Provide the [X, Y] coordinate of the cell's center where the given text is located.  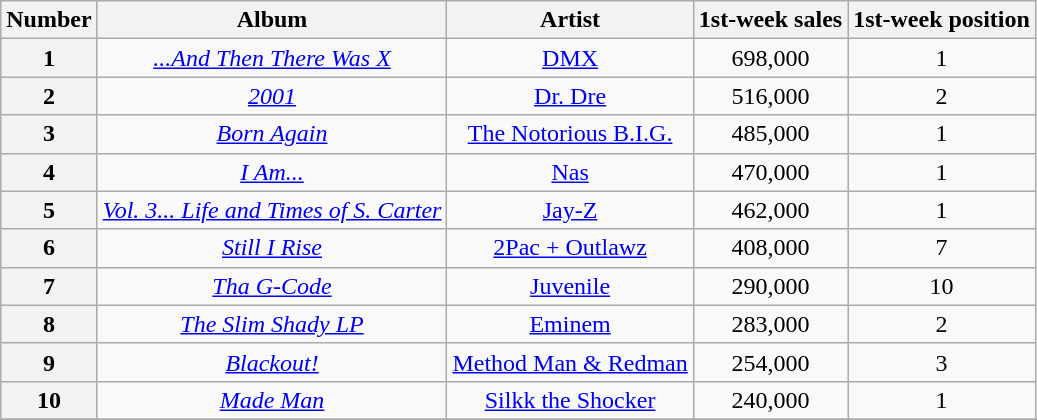
Born Again [272, 134]
6 [49, 248]
Still I Rise [272, 248]
Juvenile [570, 286]
1st-week sales [770, 20]
Album [272, 20]
290,000 [770, 286]
Jay-Z [570, 210]
...And Then There Was X [272, 58]
516,000 [770, 96]
698,000 [770, 58]
9 [49, 362]
The Slim Shady LP [272, 324]
Blackout! [272, 362]
240,000 [770, 400]
8 [49, 324]
Dr. Dre [570, 96]
485,000 [770, 134]
2Pac + Outlawz [570, 248]
283,000 [770, 324]
Tha G-Code [272, 286]
DMX [570, 58]
470,000 [770, 172]
Method Man & Redman [570, 362]
The Notorious B.I.G. [570, 134]
Nas [570, 172]
I Am... [272, 172]
Artist [570, 20]
462,000 [770, 210]
2001 [272, 96]
Made Man [272, 400]
Number [49, 20]
5 [49, 210]
Eminem [570, 324]
254,000 [770, 362]
4 [49, 172]
Silkk the Shocker [570, 400]
1st-week position [942, 20]
408,000 [770, 248]
Vol. 3... Life and Times of S. Carter [272, 210]
